Pinpoint the cell where the given text exists, returning its [X, Y] midpoint coordinate. 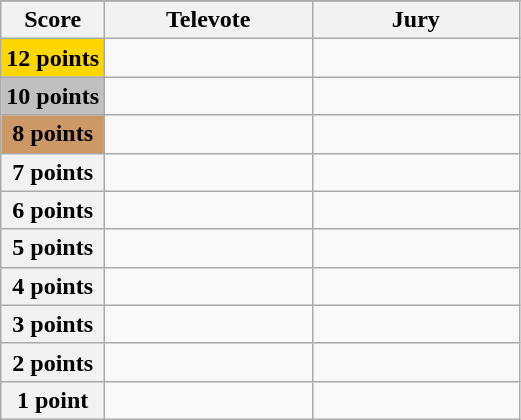
10 points [53, 96]
4 points [53, 286]
7 points [53, 172]
2 points [53, 362]
Jury [416, 20]
5 points [53, 248]
12 points [53, 58]
Score [53, 20]
3 points [53, 324]
8 points [53, 134]
1 point [53, 400]
6 points [53, 210]
Televote [209, 20]
